Scan for the cell matching the given text and deliver its (X, Y) coordinate at center. 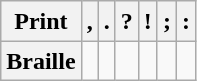
? (126, 21)
Print (41, 21)
, (90, 21)
! (148, 21)
; (166, 21)
. (106, 21)
Braille (41, 61)
: (186, 21)
